Find where the given text appears and provide that cell's center as (X, Y) coordinate. 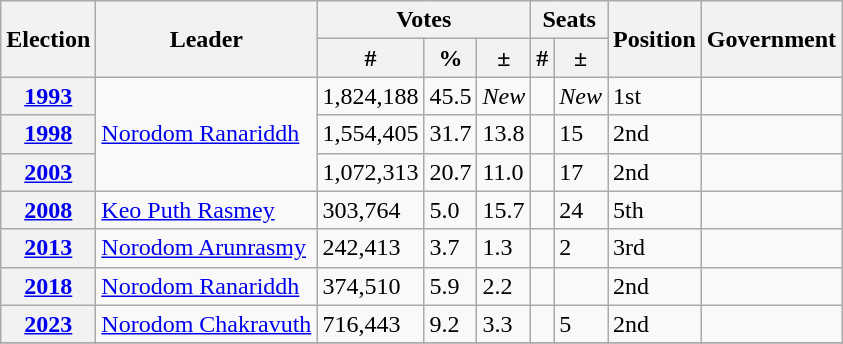
11.0 (504, 172)
15.7 (504, 210)
20.7 (450, 172)
2018 (48, 286)
3.3 (504, 324)
1,554,405 (370, 134)
15 (581, 134)
3rd (655, 248)
2003 (48, 172)
Position (655, 39)
9.2 (450, 324)
Seats (570, 20)
Norodom Chakravuth (206, 324)
2013 (48, 248)
1993 (48, 96)
1.3 (504, 248)
5 (581, 324)
Norodom Arunrasmy (206, 248)
1st (655, 96)
2008 (48, 210)
1998 (48, 134)
716,443 (370, 324)
Votes (424, 20)
242,413 (370, 248)
17 (581, 172)
2 (581, 248)
1,824,188 (370, 96)
Leader (206, 39)
24 (581, 210)
13.8 (504, 134)
303,764 (370, 210)
1,072,313 (370, 172)
Keo Puth Rasmey (206, 210)
5.9 (450, 286)
Election (48, 39)
31.7 (450, 134)
Government (771, 39)
5th (655, 210)
2.2 (504, 286)
2023 (48, 324)
5.0 (450, 210)
374,510 (370, 286)
3.7 (450, 248)
% (450, 58)
45.5 (450, 96)
